Capture the cell that displays the provided text and extract its [X, Y] central coordinate. 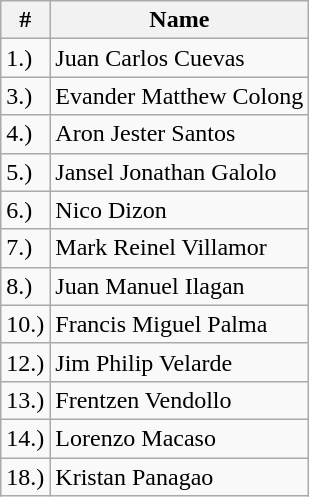
Juan Carlos Cuevas [180, 58]
Jansel Jonathan Galolo [180, 172]
Lorenzo Macaso [180, 438]
Francis Miguel Palma [180, 324]
Juan Manuel Ilagan [180, 286]
6.) [26, 210]
4.) [26, 134]
Jim Philip Velarde [180, 362]
Nico Dizon [180, 210]
12.) [26, 362]
Name [180, 20]
Kristan Panagao [180, 477]
13.) [26, 400]
Frentzen Vendollo [180, 400]
18.) [26, 477]
Evander Matthew Colong [180, 96]
1.) [26, 58]
14.) [26, 438]
Mark Reinel Villamor [180, 248]
10.) [26, 324]
7.) [26, 248]
3.) [26, 96]
# [26, 20]
5.) [26, 172]
8.) [26, 286]
Aron Jester Santos [180, 134]
